Scan for the cell matching the given text and deliver its [X, Y] coordinate at center. 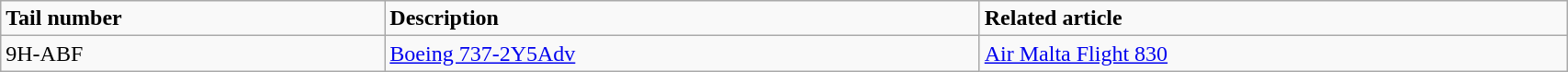
Air Malta Flight 830 [1273, 54]
Description [682, 18]
Related article [1273, 18]
9H-ABF [193, 54]
Tail number [193, 18]
Boeing 737-2Y5Adv [682, 54]
